Pinpoint the cell where the given text exists, returning its [x, y] midpoint coordinate. 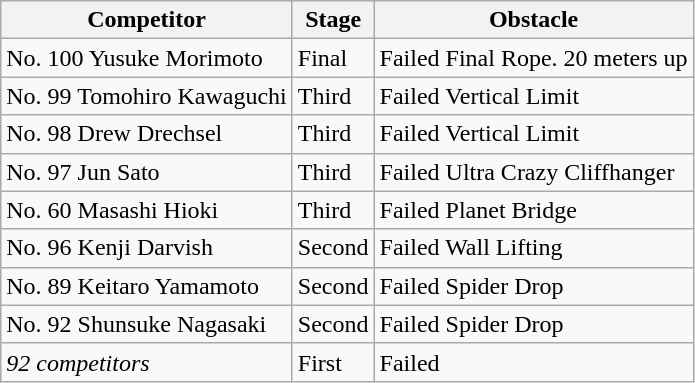
No. 97 Jun Sato [147, 172]
Failed Ultra Crazy Cliffhanger [534, 172]
No. 99 Tomohiro Kawaguchi [147, 96]
No. 92 Shunsuke Nagasaki [147, 324]
First [333, 362]
No. 96 Kenji Darvish [147, 248]
No. 98 Drew Drechsel [147, 134]
Obstacle [534, 20]
92 competitors [147, 362]
Competitor [147, 20]
Failed Final Rope. 20 meters up [534, 58]
No. 60 Masashi Hioki [147, 210]
Failed [534, 362]
Stage [333, 20]
Final [333, 58]
No. 89 Keitaro Yamamoto [147, 286]
No. 100 Yusuke Morimoto [147, 58]
Failed Planet Bridge [534, 210]
Failed Wall Lifting [534, 248]
